Return the [x, y] coordinate for the center point of the cell that contains the specified text.  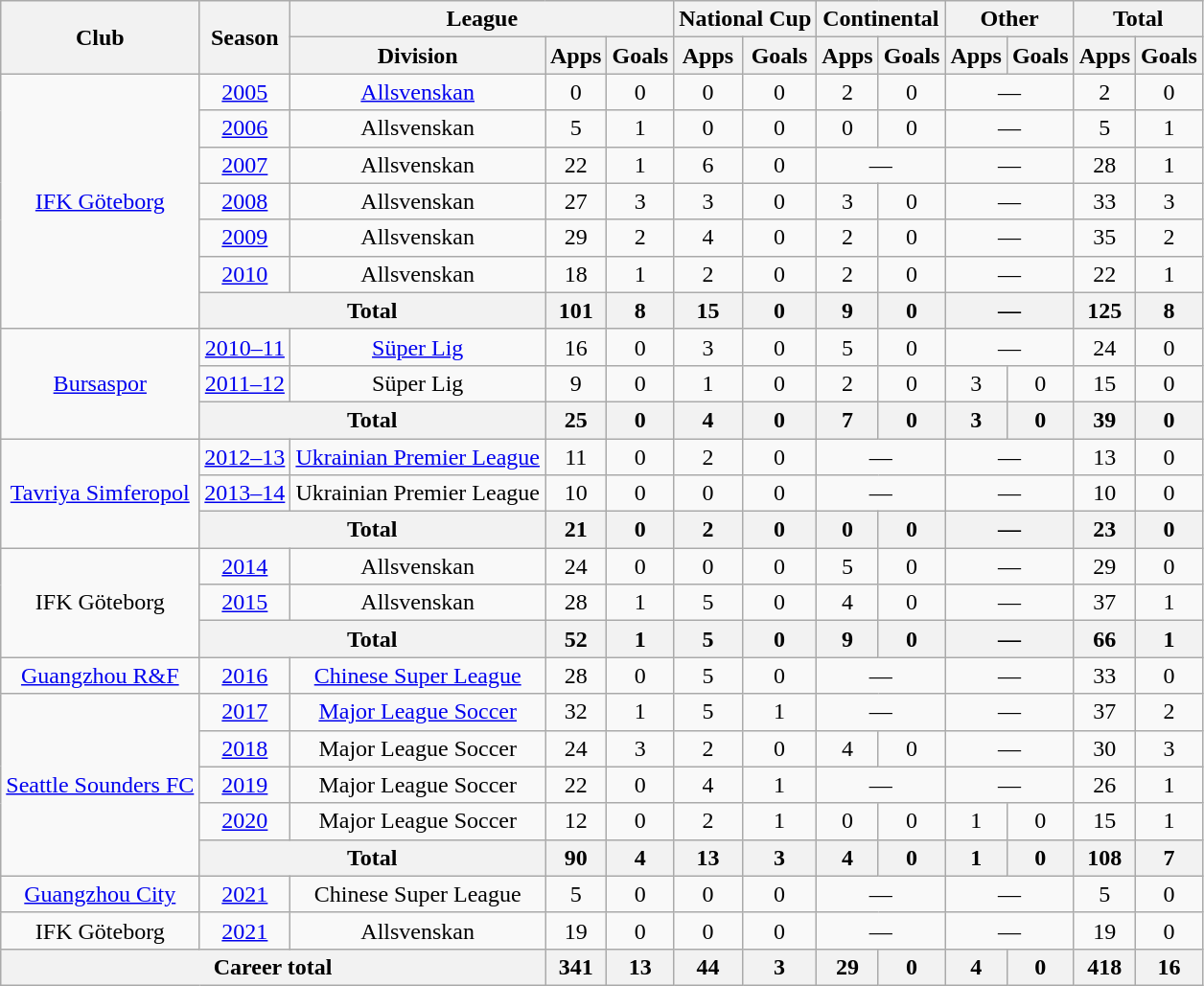
2016 [245, 676]
2018 [245, 748]
2017 [245, 712]
35 [1104, 238]
27 [575, 201]
32 [575, 712]
Guangzhou City [100, 894]
Bursaspor [100, 383]
Tavriya Simferopol [100, 493]
Seattle Sounders FC [100, 785]
90 [575, 858]
Other [1009, 19]
Division [418, 56]
2020 [245, 821]
2008 [245, 201]
2006 [245, 128]
Career total [273, 967]
2010 [245, 274]
418 [1104, 967]
21 [575, 530]
2011–12 [245, 383]
44 [708, 967]
26 [1104, 785]
39 [1104, 420]
2013–14 [245, 493]
341 [575, 967]
23 [1104, 530]
Guangzhou R&F [100, 676]
2019 [245, 785]
National Cup [746, 19]
101 [575, 310]
6 [708, 165]
2005 [245, 92]
Continental [881, 19]
2007 [245, 165]
66 [1104, 639]
108 [1104, 858]
2014 [245, 566]
Season [245, 37]
League [482, 19]
125 [1104, 310]
12 [575, 821]
52 [575, 639]
2010–11 [245, 347]
11 [575, 457]
2015 [245, 603]
2009 [245, 238]
Club [100, 37]
30 [1104, 748]
18 [575, 274]
2012–13 [245, 457]
25 [575, 420]
